Output the [X, Y] coordinate of the center of the cell containing the given text.  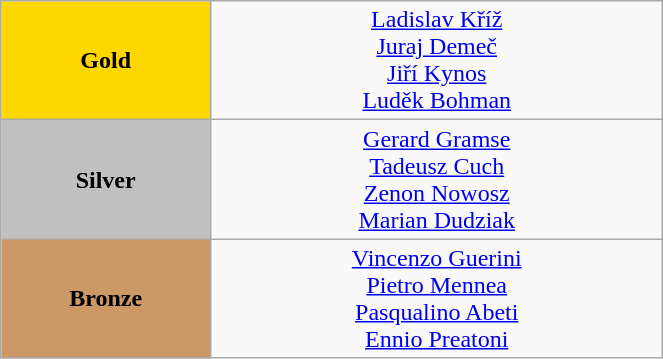
Gold [106, 60]
Ladislav KřížJuraj DemečJiří KynosLuděk Bohman [437, 60]
Vincenzo GueriniPietro MenneaPasqualino AbetiEnnio Preatoni [437, 298]
Silver [106, 180]
Bronze [106, 298]
Gerard GramseTadeusz CuchZenon NowoszMarian Dudziak [437, 180]
